Search for the cell housing the specified text and yield its (X, Y) center coordinate. 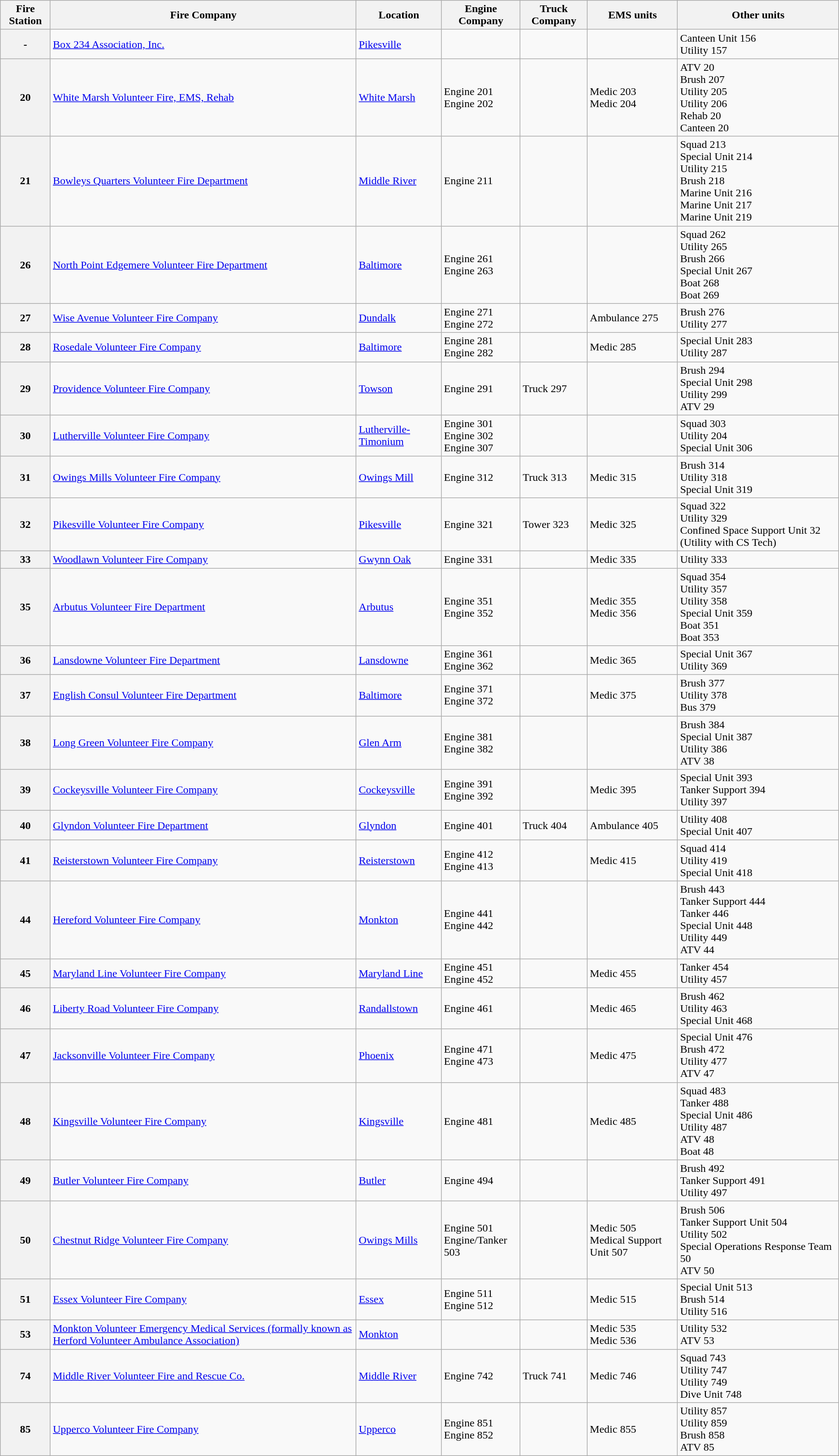
Medic 746 (633, 1376)
White Marsh (399, 98)
41 (26, 860)
74 (26, 1376)
Engine 371Engine 372 (481, 696)
Engine 281Engine 282 (481, 347)
Rosedale Volunteer Fire Company (203, 347)
Phoenix (399, 1056)
Glyndon Volunteer Fire Department (203, 825)
32 (26, 524)
39 (26, 790)
Special Unit 476Brush 472Utility 477ATV 47 (758, 1056)
Engine 742 (481, 1376)
Engine 312 (481, 477)
Gwynn Oak (399, 559)
Tower 323 (554, 524)
Kingsville Volunteer Fire Company (203, 1121)
Engine 471Engine 473 (481, 1056)
Ambulance 405 (633, 825)
Lansdowne Volunteer Fire Department (203, 661)
Engine 261Engine 263 (481, 264)
Arbutus (399, 607)
Utility 857Utility 859Brush 858ATV 85 (758, 1430)
Medic 535Medic 536 (633, 1335)
Lutherville Volunteer Fire Company (203, 436)
English Consul Volunteer Fire Department (203, 696)
Glen Arm (399, 743)
38 (26, 743)
Reisterstown (399, 860)
Utility 532ATV 53 (758, 1335)
Owings Mills (399, 1240)
Engine 321 (481, 524)
ATV 20Brush 207Utility 205Utility 206Rehab 20Canteen 20 (758, 98)
EMS units (633, 15)
Engine 494 (481, 1180)
Owings Mill (399, 477)
Wise Avenue Volunteer Fire Company (203, 318)
Brush 314Utility 318Special Unit 319 (758, 477)
Medic 325 (633, 524)
Brush 506Tanker Support Unit 504Utility 502Special Operations Response Team 50ATV 50 (758, 1240)
Truck 741 (554, 1376)
51 (26, 1299)
Cockeysville (399, 790)
Medic 285 (633, 347)
Hereford Volunteer Fire Company (203, 920)
Brush 384Special Unit 387Utility 386ATV 38 (758, 743)
29 (26, 388)
Special Unit 393Tanker Support 394Utility 397 (758, 790)
53 (26, 1335)
Maryland Line Volunteer Fire Company (203, 973)
Providence Volunteer Fire Company (203, 388)
Special Unit 513Brush 514Utility 516 (758, 1299)
Butler Volunteer Fire Company (203, 1180)
47 (26, 1056)
Brush 462Utility 463Special Unit 468 (758, 1008)
45 (26, 973)
- (26, 44)
Truck 404 (554, 825)
50 (26, 1240)
Arbutus Volunteer Fire Department (203, 607)
Brush 492Tanker Support 491Utility 497 (758, 1180)
Box 234 Association, Inc. (203, 44)
37 (26, 696)
Engine 412Engine 413 (481, 860)
Randallstown (399, 1008)
Medic 515 (633, 1299)
Reisterstown Volunteer Fire Company (203, 860)
Tanker 454Utility 457 (758, 973)
White Marsh Volunteer Fire, EMS, Rehab (203, 98)
Engine 441Engine 442 (481, 920)
Medic 375 (633, 696)
Middle River Volunteer Fire and Rescue Co. (203, 1376)
Towson (399, 388)
Location (399, 15)
48 (26, 1121)
Lansdowne (399, 661)
Squad 213Special Unit 214Utility 215Brush 218Marine Unit 216Marine Unit 217Marine Unit 219 (758, 181)
Engine 331 (481, 559)
49 (26, 1180)
Bowleys Quarters Volunteer Fire Department (203, 181)
28 (26, 347)
35 (26, 607)
Brush 276Utility 277 (758, 318)
Squad 303Utility 204Special Unit 306 (758, 436)
Engine 201Engine 202 (481, 98)
Medic 455 (633, 973)
Essex Volunteer Fire Company (203, 1299)
27 (26, 318)
Liberty Road Volunteer Fire Company (203, 1008)
Engine 481 (481, 1121)
North Point Edgemere Volunteer Fire Department (203, 264)
Kingsville (399, 1121)
Essex (399, 1299)
Squad 414Utility 419Special Unit 418 (758, 860)
Dundalk (399, 318)
Brush 294Special Unit 298Utility 299ATV 29 (758, 388)
44 (26, 920)
Squad 322Utility 329Confined Space Support Unit 32 (Utility with CS Tech) (758, 524)
Medic 415 (633, 860)
Fire Company (203, 15)
20 (26, 98)
Upperco Volunteer Fire Company (203, 1430)
Canteen Unit 156Utility 157 (758, 44)
Brush 443Tanker Support 444Tanker 446Special Unit 448Utility 449ATV 44 (758, 920)
Engine 391Engine 392 (481, 790)
31 (26, 477)
Truck 297 (554, 388)
Medic 365 (633, 661)
Medic 315 (633, 477)
26 (26, 264)
Chestnut Ridge Volunteer Fire Company (203, 1240)
Medic 855 (633, 1430)
Owings Mills Volunteer Fire Company (203, 477)
Engine 301Engine 302Engine 307 (481, 436)
Medic 203Medic 204 (633, 98)
33 (26, 559)
Engine 381Engine 382 (481, 743)
Woodlawn Volunteer Fire Company (203, 559)
Truck 313 (554, 477)
Medic 465 (633, 1008)
Engine 451Engine 452 (481, 973)
Engine 501Engine/Tanker 503 (481, 1240)
Squad 483Tanker 488Special Unit 486Utility 487ATV 48Boat 48 (758, 1121)
Engine 361Engine 362 (481, 661)
Upperco (399, 1430)
Ambulance 275 (633, 318)
30 (26, 436)
Engine 461 (481, 1008)
Truck Company (554, 15)
21 (26, 181)
Engine 851Engine 852 (481, 1430)
46 (26, 1008)
Utility 408Special Unit 407 (758, 825)
Long Green Volunteer Fire Company (203, 743)
Special Unit 367Utility 369 (758, 661)
Glyndon (399, 825)
85 (26, 1430)
Medic 505Medical Support Unit 507 (633, 1240)
Butler (399, 1180)
Other units (758, 15)
Fire Station (26, 15)
Engine 271Engine 272 (481, 318)
Engine 291 (481, 388)
Maryland Line (399, 973)
Squad 354Utility 357Utility 358Special Unit 359Boat 351Boat 353 (758, 607)
Medic 475 (633, 1056)
Medic 485 (633, 1121)
Special Unit 283Utility 287 (758, 347)
Engine 351Engine 352 (481, 607)
Engine Company (481, 15)
Engine 211 (481, 181)
Squad 743Utility 747Utility 749Dive Unit 748 (758, 1376)
Cockeysville Volunteer Fire Company (203, 790)
Medic 395 (633, 790)
Utility 333 (758, 559)
36 (26, 661)
Monkton Volunteer Emergency Medical Services (formally known as Herford Volunteer Ambulance Association) (203, 1335)
40 (26, 825)
Engine 401 (481, 825)
Medic 335 (633, 559)
Pikesville Volunteer Fire Company (203, 524)
Brush 377Utility 378Bus 379 (758, 696)
Squad 262Utility 265Brush 266Special Unit 267Boat 268Boat 269 (758, 264)
Engine 511Engine 512 (481, 1299)
Lutherville-Timonium (399, 436)
Jacksonville Volunteer Fire Company (203, 1056)
Medic 355Medic 356 (633, 607)
